Capture the cell that displays the provided text and extract its (x, y) central coordinate. 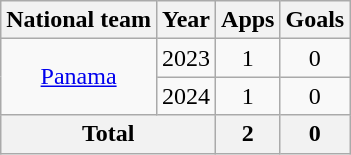
Year (186, 20)
2 (248, 134)
2024 (186, 96)
Goals (315, 20)
National team (79, 20)
Apps (248, 20)
Panama (79, 77)
2023 (186, 58)
Total (108, 134)
